Extract the (X, Y) coordinate from the center of the cell holding the provided text.  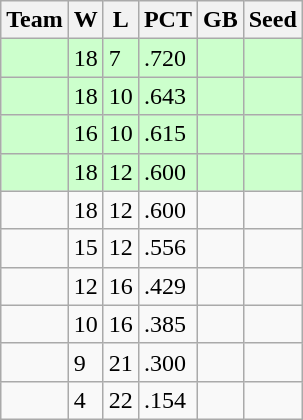
GB (220, 20)
9 (86, 362)
.615 (168, 134)
L (120, 20)
Seed (272, 20)
.720 (168, 58)
22 (120, 400)
.385 (168, 324)
4 (86, 400)
.154 (168, 400)
.300 (168, 362)
Team (35, 20)
.429 (168, 286)
21 (120, 362)
PCT (168, 20)
W (86, 20)
15 (86, 248)
.556 (168, 248)
.643 (168, 96)
7 (120, 58)
